Output the [X, Y] coordinate of the center of the cell containing the given text.  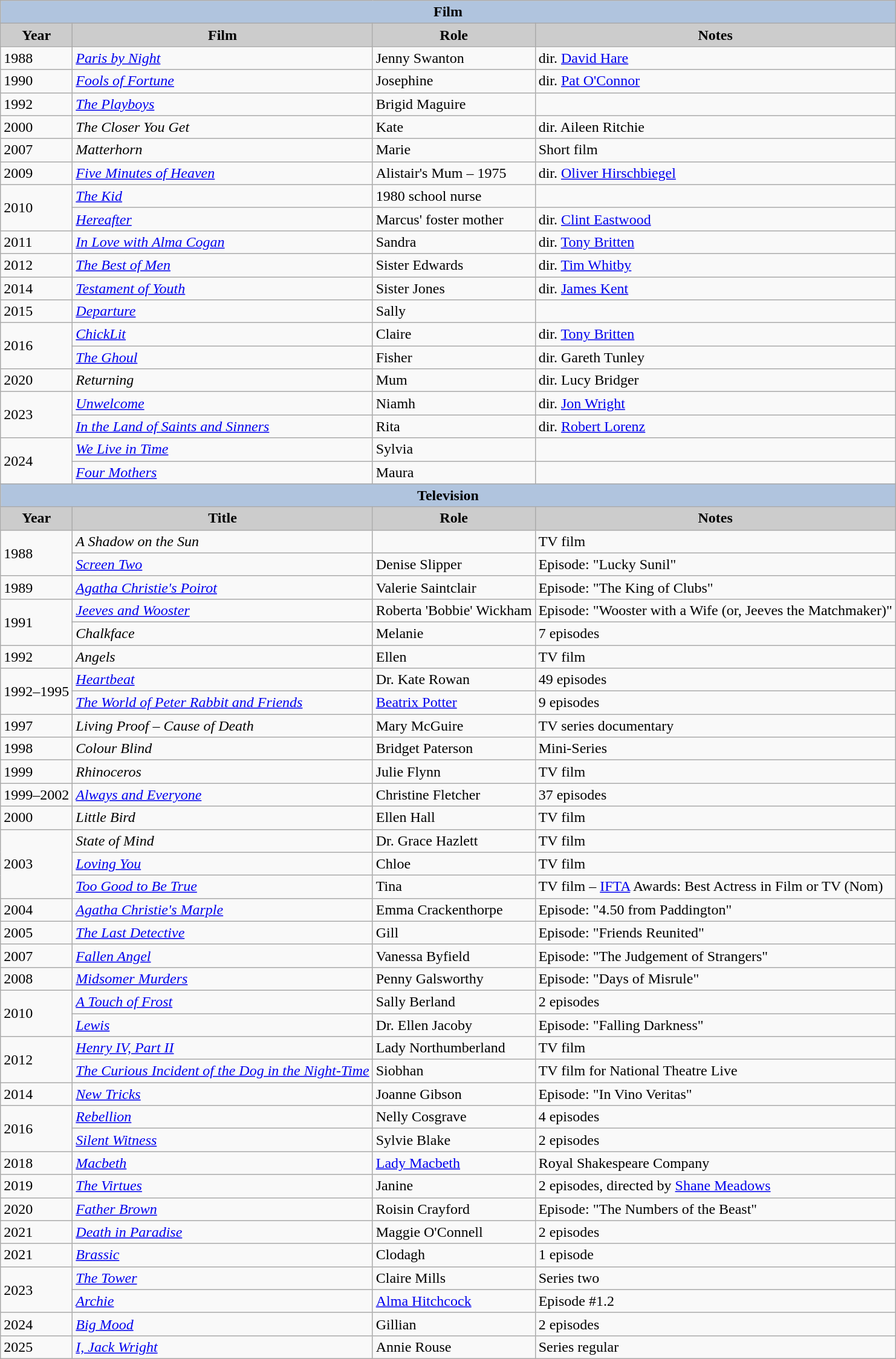
Agatha Christie's Poirot [222, 587]
Josephine [453, 81]
Royal Shakespeare Company [715, 1163]
Tina [453, 887]
Mary McGuire [453, 726]
Rhinoceros [222, 772]
Television [449, 495]
Title [222, 518]
Lady Macbeth [453, 1163]
Joanne Gibson [453, 1094]
Too Good to Be True [222, 887]
1998 [36, 749]
Episode: "Wooster with a Wife (or, Jeeves the Matchmaker)" [715, 610]
Episode: "Falling Darkness" [715, 1025]
TV series documentary [715, 726]
Vanessa Byfield [453, 956]
State of Mind [222, 841]
In the Land of Saints and Sinners [222, 426]
The Virtues [222, 1186]
Gillian [453, 1324]
1 episode [715, 1255]
dir. Lucy Bridger [715, 380]
Short film [715, 150]
Marie [453, 150]
Jeeves and Wooster [222, 610]
Mum [453, 380]
Dr. Kate Rowan [453, 680]
Gill [453, 933]
Rebellion [222, 1117]
2015 [36, 311]
1997 [36, 726]
Matterhorn [222, 150]
Ellen Hall [453, 818]
dir. Clint Eastwood [715, 219]
Five Minutes of Heaven [222, 173]
Series two [715, 1278]
Father Brown [222, 1209]
Clodagh [453, 1255]
Screen Two [222, 564]
Departure [222, 311]
The Closer You Get [222, 127]
The Playboys [222, 104]
dir. James Kent [715, 288]
Beatrix Potter [453, 703]
New Tricks [222, 1094]
We Live in Time [222, 449]
Sister Edwards [453, 265]
The Ghoul [222, 357]
Living Proof – Cause of Death [222, 726]
Chloe [453, 864]
Alistair's Mum – 1975 [453, 173]
dir. Pat O'Connor [715, 81]
The Curious Incident of the Dog in the Night-Time [222, 1071]
Returning [222, 380]
The Tower [222, 1278]
7 episodes [715, 633]
1990 [36, 81]
Christine Fletcher [453, 795]
Agatha Christie's Marple [222, 910]
Episode: "The Judgement of Strangers" [715, 956]
A Shadow on the Sun [222, 541]
Chalkface [222, 633]
2008 [36, 979]
Episode: "Friends Reunited" [715, 933]
2018 [36, 1163]
Four Mothers [222, 472]
Roberta 'Bobbie' Wickham [453, 610]
Penny Galsworthy [453, 979]
The World of Peter Rabbit and Friends [222, 703]
dir. David Hare [715, 58]
In Love with Alma Cogan [222, 242]
2019 [36, 1186]
Lewis [222, 1025]
The Best of Men [222, 265]
1999 [36, 772]
TV film for National Theatre Live [715, 1071]
Testament of Youth [222, 288]
Big Mood [222, 1324]
Lady Northumberland [453, 1048]
Archie [222, 1301]
Ellen [453, 656]
Alma Hitchcock [453, 1301]
Dr. Ellen Jacoby [453, 1025]
Macbeth [222, 1163]
49 episodes [715, 680]
Paris by Night [222, 58]
37 episodes [715, 795]
Series regular [715, 1347]
Claire Mills [453, 1278]
dir. Aileen Ritchie [715, 127]
Episode: "Days of Misrule" [715, 979]
Sandra [453, 242]
Denise Slipper [453, 564]
Unwelcome [222, 403]
1980 school nurse [453, 196]
9 episodes [715, 703]
Fallen Angel [222, 956]
Episode #1.2 [715, 1301]
2005 [36, 933]
1989 [36, 587]
Fools of Fortune [222, 81]
Sister Jones [453, 288]
The Last Detective [222, 933]
Rita [453, 426]
Maggie O'Connell [453, 1232]
Death in Paradise [222, 1232]
Always and Everyone [222, 795]
Claire [453, 334]
1991 [36, 622]
Dr. Grace Hazlett [453, 841]
I, Jack Wright [222, 1347]
Siobhan [453, 1071]
Little Bird [222, 818]
dir. Gareth Tunley [715, 357]
Julie Flynn [453, 772]
Heartbeat [222, 680]
The Kid [222, 196]
Colour Blind [222, 749]
Sylvia [453, 449]
Annie Rouse [453, 1347]
Sally [453, 311]
2 episodes, directed by Shane Meadows [715, 1186]
Emma Crackenthorpe [453, 910]
Marcus' foster mother [453, 219]
4 episodes [715, 1117]
dir. Oliver Hirschbiegel [715, 173]
Mini-Series [715, 749]
2025 [36, 1347]
Angels [222, 656]
TV film – IFTA Awards: Best Actress in Film or TV (Nom) [715, 887]
Episode: "Lucky Sunil" [715, 564]
Silent Witness [222, 1140]
Episode: "The Numbers of the Beast" [715, 1209]
Melanie [453, 633]
Nelly Cosgrave [453, 1117]
Loving You [222, 864]
Kate [453, 127]
Episode: "In Vino Veritas" [715, 1094]
1999–2002 [36, 795]
2003 [36, 864]
2011 [36, 242]
Brigid Maguire [453, 104]
Henry IV, Part II [222, 1048]
2004 [36, 910]
A Touch of Frost [222, 1002]
dir. Tim Whitby [715, 265]
Midsomer Murders [222, 979]
dir. Jon Wright [715, 403]
Sally Berland [453, 1002]
1992–1995 [36, 691]
Bridget Paterson [453, 749]
Fisher [453, 357]
Episode: "4.50 from Paddington" [715, 910]
ChickLit [222, 334]
Hereafter [222, 219]
Jenny Swanton [453, 58]
Sylvie Blake [453, 1140]
Valerie Saintclair [453, 587]
Episode: "The King of Clubs" [715, 587]
Roisin Crayford [453, 1209]
2009 [36, 173]
Brassic [222, 1255]
dir. Robert Lorenz [715, 426]
Janine [453, 1186]
Maura [453, 472]
Niamh [453, 403]
